Return [X, Y] of the center of cell containing provided text 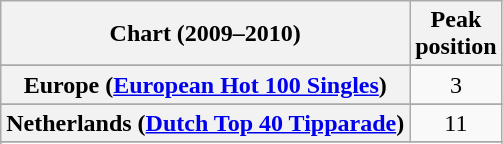
Netherlands (Dutch Top 40 Tipparade) [206, 123]
Europe (European Hot 100 Singles) [206, 85]
11 [456, 123]
3 [456, 85]
Chart (2009–2010) [206, 34]
Peakposition [456, 34]
